Output the [X, Y] coordinate of the center of the cell containing the given text.  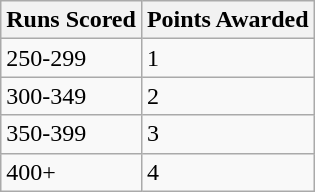
400+ [72, 172]
4 [228, 172]
1 [228, 58]
3 [228, 134]
300-349 [72, 96]
Points Awarded [228, 20]
350-399 [72, 134]
2 [228, 96]
Runs Scored [72, 20]
250-299 [72, 58]
